Determine the [x, y] coordinate at the center of the cell enclosing the given text.  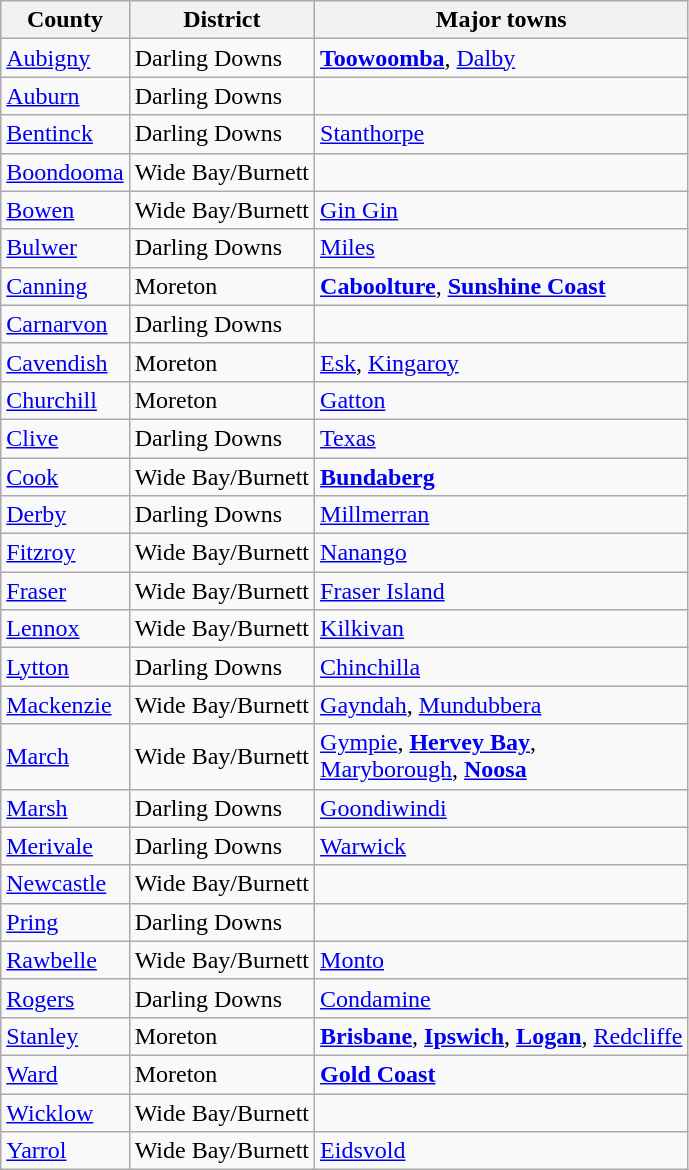
Derby [65, 515]
Cavendish [65, 362]
Yarrol [65, 1151]
Stanthorpe [502, 134]
Rogers [65, 998]
Churchill [65, 400]
Ward [65, 1074]
Gold Coast [502, 1074]
Brisbane, Ipswich, Logan, Redcliffe [502, 1036]
Monto [502, 960]
Miles [502, 248]
Mackenzie [65, 705]
Nanango [502, 553]
Cook [65, 477]
Lytton [65, 667]
Clive [65, 438]
Major towns [502, 20]
District [222, 20]
Newcastle [65, 884]
Fitzroy [65, 553]
Merivale [65, 846]
Bulwer [65, 248]
Texas [502, 438]
Aubigny [65, 58]
Toowoomba, Dalby [502, 58]
Canning [65, 286]
Gayndah, Mundubbera [502, 705]
Warwick [502, 846]
Kilkivan [502, 629]
Rawbelle [65, 960]
Lennox [65, 629]
Esk, Kingaroy [502, 362]
Chinchilla [502, 667]
March [65, 756]
Gympie, Hervey Bay, Maryborough, Noosa [502, 756]
Gatton [502, 400]
Eidsvold [502, 1151]
Bundaberg [502, 477]
Auburn [65, 96]
Goondiwindi [502, 808]
Boondooma [65, 172]
Fraser [65, 591]
Marsh [65, 808]
Wicklow [65, 1113]
Pring [65, 922]
Condamine [502, 998]
Carnarvon [65, 324]
Bowen [65, 210]
Fraser Island [502, 591]
Stanley [65, 1036]
Gin Gin [502, 210]
Millmerran [502, 515]
Caboolture, Sunshine Coast [502, 286]
County [65, 20]
Bentinck [65, 134]
